Output the [X, Y] coordinate of the center of the cell containing the given text.  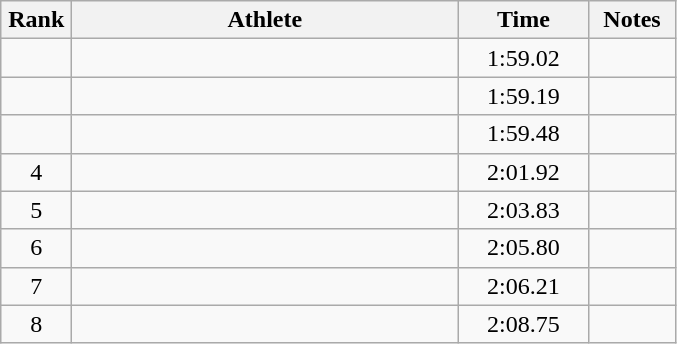
2:01.92 [524, 172]
5 [36, 210]
1:59.19 [524, 96]
2:03.83 [524, 210]
8 [36, 324]
2:08.75 [524, 324]
2:05.80 [524, 248]
2:06.21 [524, 286]
7 [36, 286]
Notes [632, 20]
1:59.48 [524, 134]
6 [36, 248]
1:59.02 [524, 58]
Rank [36, 20]
4 [36, 172]
Time [524, 20]
Athlete [265, 20]
